Pinpoint the cell where the given text exists, returning its (x, y) midpoint coordinate. 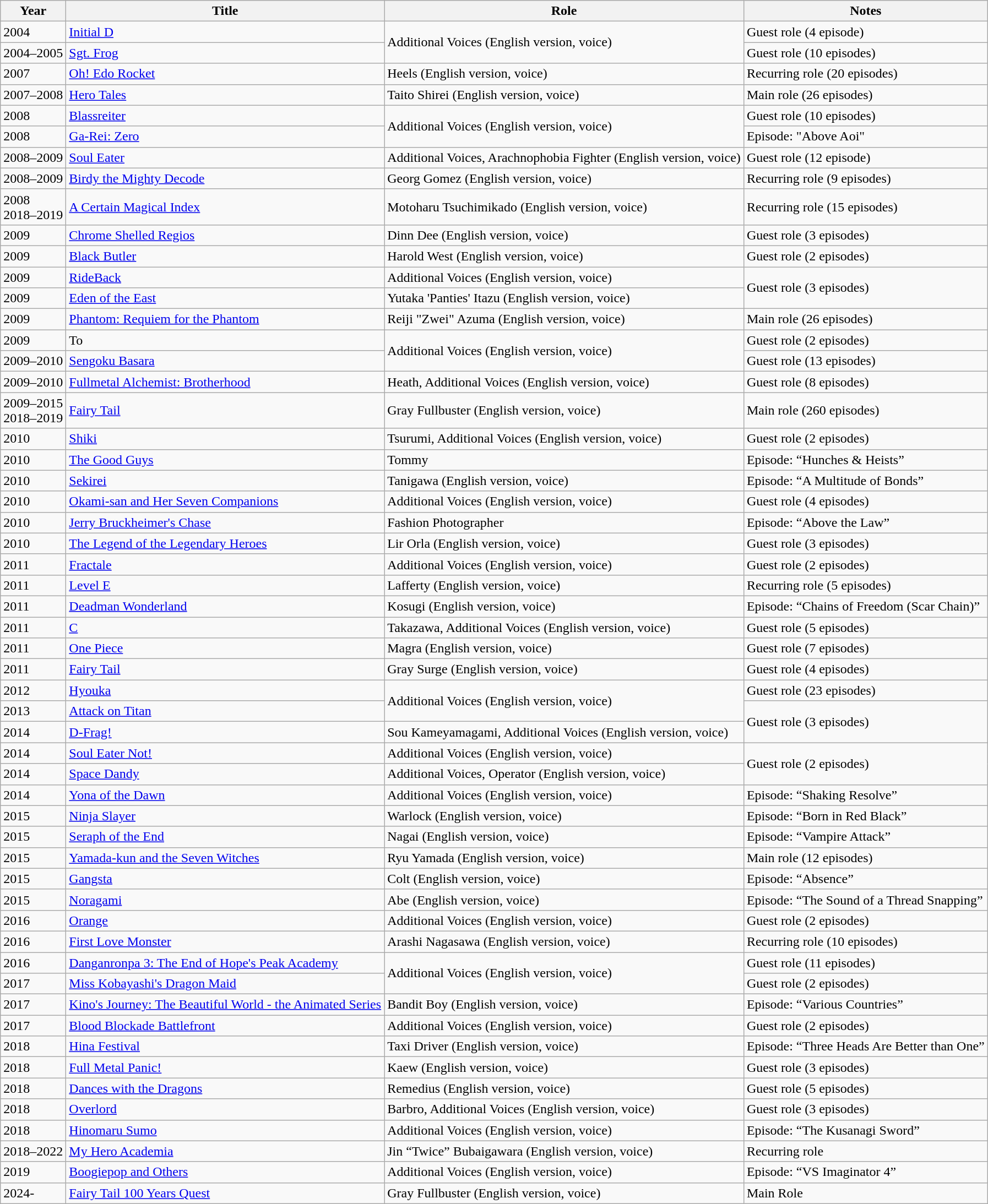
Episode: “Above the Law” (866, 522)
Gray Surge (English version, voice) (564, 669)
Chrome Shelled Regios (225, 235)
Boogiepop and Others (225, 1172)
Bandit Boy (English version, voice) (564, 1005)
Phantom: Requiem for the Phantom (225, 319)
Overlord (225, 1109)
Tanigawa (English version, voice) (564, 481)
Main role (260 episodes) (866, 411)
Hina Festival (225, 1047)
2012 (33, 690)
To (225, 340)
Hinomaru Sumo (225, 1130)
2007–2008 (33, 95)
Episode: “Born in Red Black” (866, 816)
RideBack (225, 277)
Gangsta (225, 879)
Orange (225, 920)
Title (225, 11)
Episode: “A Multitude of Bonds” (866, 481)
Tsurumi, Additional Voices (English version, voice) (564, 439)
Guest role (11 episodes) (866, 963)
Year (33, 11)
Recurring role (866, 1151)
Dinn Dee (English version, voice) (564, 235)
Abe (English version, voice) (564, 900)
Soul Eater (225, 157)
Fullmetal Alchemist: Brotherhood (225, 382)
Deadman Wonderland (225, 606)
Sou Kameyamagami, Additional Voices (English version, voice) (564, 732)
Fairy Tail 100 Years Quest (225, 1193)
Nagai (English version, voice) (564, 837)
Arashi Nagasawa (English version, voice) (564, 941)
Tommy (564, 460)
Hyouka (225, 690)
A Certain Magical Index (225, 207)
2019 (33, 1172)
Seraph of the End (225, 837)
Main role (12 episodes) (866, 858)
Kaew (English version, voice) (564, 1067)
Dances with the Dragons (225, 1088)
Noragami (225, 900)
Episode: “Various Countries” (866, 1005)
Soul Eater Not! (225, 753)
Blood Blockade Battlefront (225, 1026)
Heath, Additional Voices (English version, voice) (564, 382)
Yutaka 'Panties' Itazu (English version, voice) (564, 298)
2024- (33, 1193)
C (225, 627)
Fashion Photographer (564, 522)
Shiki (225, 439)
Space Dandy (225, 774)
Additional Voices, Operator (English version, voice) (564, 774)
Recurring role (5 episodes) (866, 585)
Main Role (866, 1193)
Episode: “Hunches & Heists” (866, 460)
Recurring role (20 episodes) (866, 74)
Lir Orla (English version, voice) (564, 543)
Guest role (7 episodes) (866, 649)
Colt (English version, voice) (564, 879)
D-Frag! (225, 732)
Full Metal Panic! (225, 1067)
First Love Monster (225, 941)
Guest role (4 episode) (866, 32)
Black Butler (225, 256)
Guest role (23 episodes) (866, 690)
Recurring role (15 episodes) (866, 207)
Recurring role (10 episodes) (866, 941)
Ga-Rei: Zero (225, 137)
My Hero Academia (225, 1151)
Georg Gomez (English version, voice) (564, 178)
Eden of the East (225, 298)
Taito Shirei (English version, voice) (564, 95)
Takazawa, Additional Voices (English version, voice) (564, 627)
Jin “Twice” Bubaigawara (English version, voice) (564, 1151)
Okami-san and Her Seven Companions (225, 502)
2009–2015 2018–2019 (33, 411)
Reiji "Zwei" Azuma (English version, voice) (564, 319)
Magra (English version, voice) (564, 649)
Episode: “Absence” (866, 879)
Blassreiter (225, 116)
Oh! Edo Rocket (225, 74)
Attack on Titan (225, 711)
Remedius (English version, voice) (564, 1088)
Guest role (12 episode) (866, 157)
Notes (866, 11)
Motoharu Tsuchimikado (English version, voice) (564, 207)
Yona of the Dawn (225, 795)
Level E (225, 585)
Lafferty (English version, voice) (564, 585)
Warlock (English version, voice) (564, 816)
2007 (33, 74)
Sekirei (225, 481)
One Piece (225, 649)
Episode: “The Sound of a Thread Snapping” (866, 900)
Role (564, 11)
Sengoku Basara (225, 361)
Yamada-kun and the Seven Witches (225, 858)
Recurring role (9 episodes) (866, 178)
Sgt. Frog (225, 53)
Ryu Yamada (English version, voice) (564, 858)
The Good Guys (225, 460)
Barbro, Additional Voices (English version, voice) (564, 1109)
2008 2018–2019 (33, 207)
Episode: "Above Aoi" (866, 137)
Ninja Slayer (225, 816)
Additional Voices, Arachnophobia Fighter (English version, voice) (564, 157)
Fractale (225, 564)
Guest role (8 episodes) (866, 382)
Kosugi (English version, voice) (564, 606)
Episode: “Shaking Resolve” (866, 795)
Episode: “Three Heads Are Better than One” (866, 1047)
The Legend of the Legendary Heroes (225, 543)
Hero Tales (225, 95)
2004 (33, 32)
Jerry Bruckheimer's Chase (225, 522)
Miss Kobayashi's Dragon Maid (225, 984)
Kino's Journey: The Beautiful World - the Animated Series (225, 1005)
Episode: “Chains of Freedom (Scar Chain)” (866, 606)
Taxi Driver (English version, voice) (564, 1047)
2004–2005 (33, 53)
Danganronpa 3: The End of Hope's Peak Academy (225, 963)
Episode: “Vampire Attack” (866, 837)
Harold West (English version, voice) (564, 256)
2013 (33, 711)
Episode: “The Kusanagi Sword” (866, 1130)
Birdy the Mighty Decode (225, 178)
Heels (English version, voice) (564, 74)
2018–2022 (33, 1151)
Guest role (13 episodes) (866, 361)
Initial D (225, 32)
Episode: “VS Imaginator 4” (866, 1172)
